Capture the cell that displays the provided text and extract its [X, Y] central coordinate. 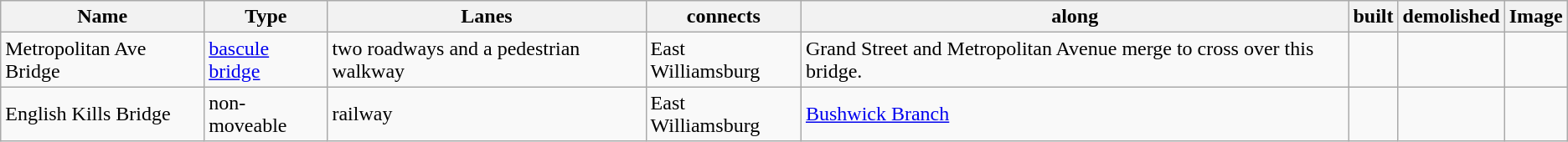
Metropolitan Ave Bridge [102, 60]
demolished [1451, 17]
Name [102, 17]
Bushwick Branch [1075, 114]
two roadways and a pedestrian walkway [487, 60]
Grand Street and Metropolitan Avenue merge to cross over this bridge. [1075, 60]
along [1075, 17]
bascule bridge [266, 60]
Type [266, 17]
non-moveable [266, 114]
railway [487, 114]
built [1374, 17]
Lanes [487, 17]
connects [724, 17]
Image [1536, 17]
English Kills Bridge [102, 114]
